Return [X, Y] of the center of cell containing provided text 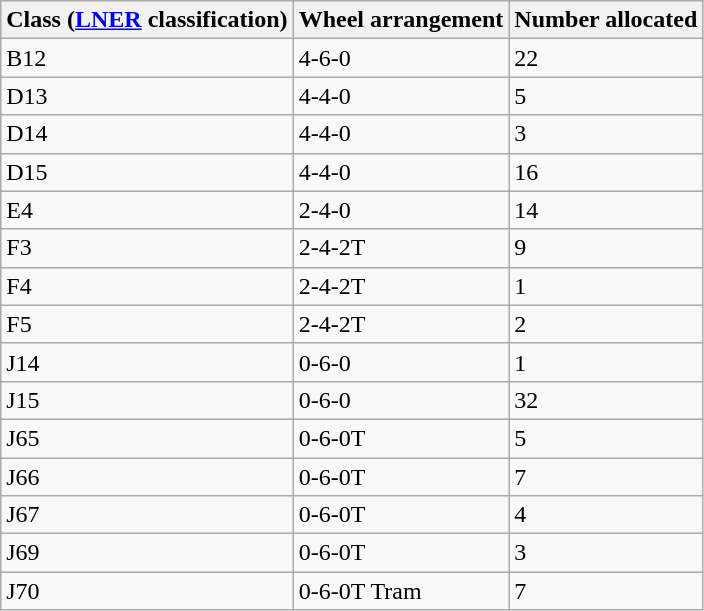
B12 [147, 58]
J65 [147, 438]
9 [606, 248]
14 [606, 210]
F4 [147, 286]
E4 [147, 210]
F5 [147, 324]
J70 [147, 591]
J14 [147, 362]
J67 [147, 515]
16 [606, 172]
Class (LNER classification) [147, 20]
2 [606, 324]
4 [606, 515]
Number allocated [606, 20]
D13 [147, 96]
J15 [147, 400]
0-6-0T Tram [401, 591]
J66 [147, 477]
J69 [147, 553]
32 [606, 400]
2-4-0 [401, 210]
F3 [147, 248]
D15 [147, 172]
4-6-0 [401, 58]
22 [606, 58]
Wheel arrangement [401, 20]
D14 [147, 134]
